From the cell containing the given text, extract its center point as (x, y) coordinate. 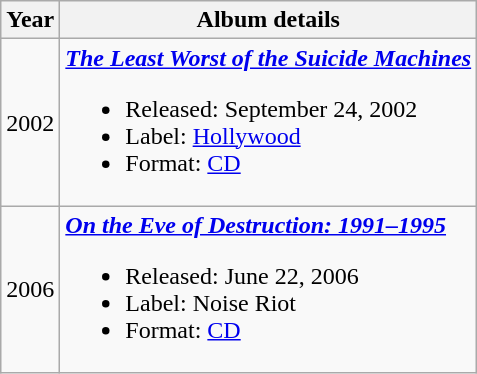
2006 (30, 290)
On the Eve of Destruction: 1991–1995Released: June 22, 2006Label: Noise RiotFormat: CD (268, 290)
2002 (30, 122)
Album details (268, 20)
Year (30, 20)
The Least Worst of the Suicide MachinesReleased: September 24, 2002Label: HollywoodFormat: CD (268, 122)
